Output the (x, y) coordinate of the center of the cell containing the given text.  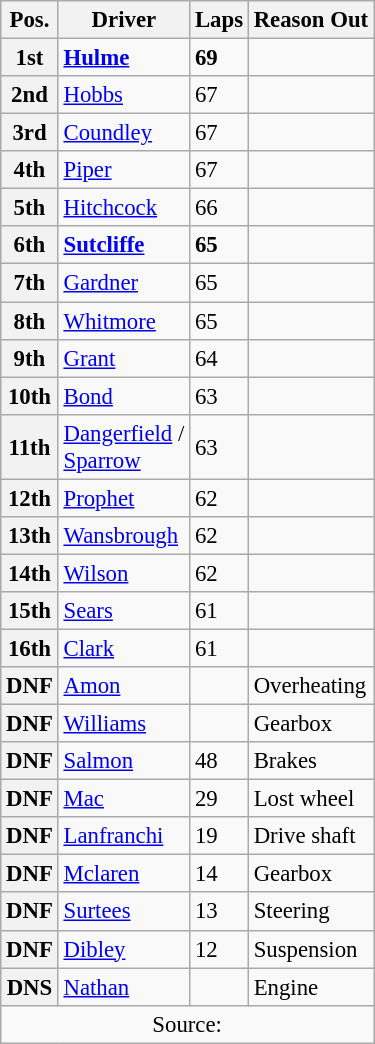
29 (220, 799)
8th (30, 321)
1st (30, 58)
19 (220, 836)
14 (220, 874)
Williams (124, 724)
48 (220, 761)
Driver (124, 20)
Hulme (124, 58)
12 (220, 949)
Coundley (124, 133)
Grant (124, 358)
Bond (124, 396)
Lost wheel (310, 799)
10th (30, 396)
Amon (124, 686)
16th (30, 648)
5th (30, 208)
Whitmore (124, 321)
Overheating (310, 686)
Dangerfield /Sparrow (124, 446)
6th (30, 245)
Nathan (124, 987)
Lanfranchi (124, 836)
Source: (188, 1024)
Suspension (310, 949)
Steering (310, 912)
13th (30, 536)
9th (30, 358)
Surtees (124, 912)
11th (30, 446)
Dibley (124, 949)
2nd (30, 95)
Sutcliffe (124, 245)
Hobbs (124, 95)
3rd (30, 133)
Clark (124, 648)
Hitchcock (124, 208)
Piper (124, 170)
Salmon (124, 761)
Laps (220, 20)
Mac (124, 799)
Mclaren (124, 874)
14th (30, 573)
4th (30, 170)
13 (220, 912)
Brakes (310, 761)
DNS (30, 987)
Drive shaft (310, 836)
Wansbrough (124, 536)
Reason Out (310, 20)
64 (220, 358)
12th (30, 498)
15th (30, 611)
Sears (124, 611)
Pos. (30, 20)
66 (220, 208)
Wilson (124, 573)
Engine (310, 987)
Gardner (124, 283)
Prophet (124, 498)
69 (220, 58)
7th (30, 283)
